Return the [X, Y] coordinate for the center point of the cell that contains the specified text.  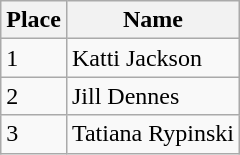
2 [34, 96]
Tatiana Rypinski [152, 134]
1 [34, 58]
3 [34, 134]
Katti Jackson [152, 58]
Place [34, 20]
Jill Dennes [152, 96]
Name [152, 20]
